Return the [x, y] coordinate for the center point of the cell that contains the specified text.  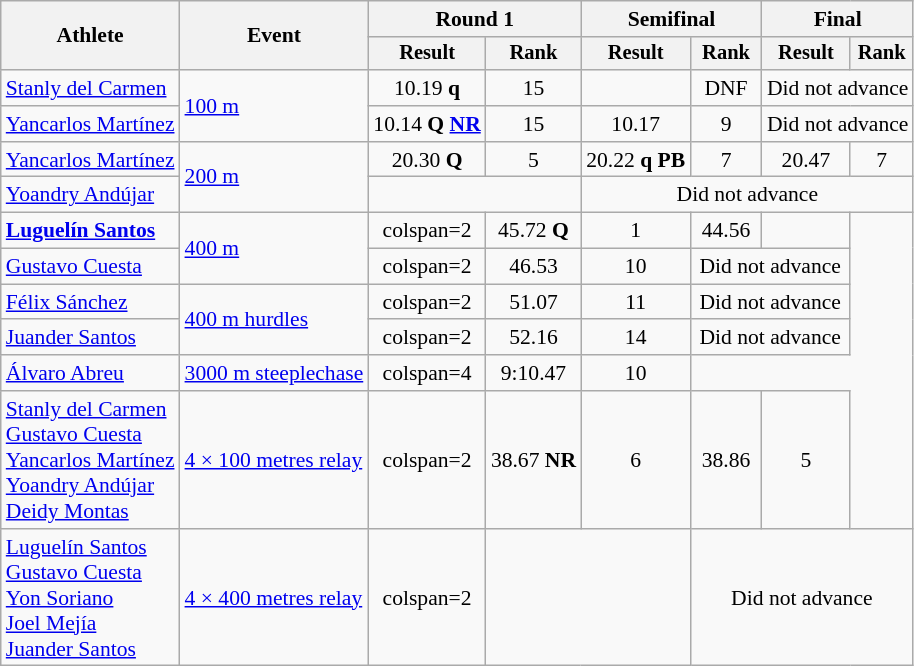
400 m hurdles [274, 320]
Final [838, 19]
38.67 NR [534, 460]
200 m [274, 178]
45.72 Q [534, 231]
Félix Sánchez [90, 302]
20.22 q PB [636, 160]
1 [636, 231]
38.86 [726, 460]
Semifinal [672, 19]
3000 m steeplechase [274, 373]
Stanly del CarmenGustavo CuestaYancarlos MartínezYoandry AndújarDeidy Montas [90, 460]
10.17 [636, 124]
52.16 [534, 338]
Athlete [90, 36]
10.14 Q NR [427, 124]
Álvaro Abreu [90, 373]
Luguelín Santos [90, 231]
11 [636, 302]
colspan=4 [427, 373]
Round 1 [474, 19]
Event [274, 36]
Yoandry Andújar [90, 195]
14 [636, 338]
4 × 100 metres relay [274, 460]
9:10.47 [534, 373]
10.19 q [427, 88]
9 [726, 124]
Stanly del Carmen [90, 88]
DNF [726, 88]
51.07 [534, 302]
20.47 [806, 160]
20.30 Q [427, 160]
100 m [274, 106]
Gustavo Cuesta [90, 267]
6 [636, 460]
44.56 [726, 231]
Juander Santos [90, 338]
400 m [274, 248]
46.53 [534, 267]
